Search for the cell housing the specified text and yield its (x, y) center coordinate. 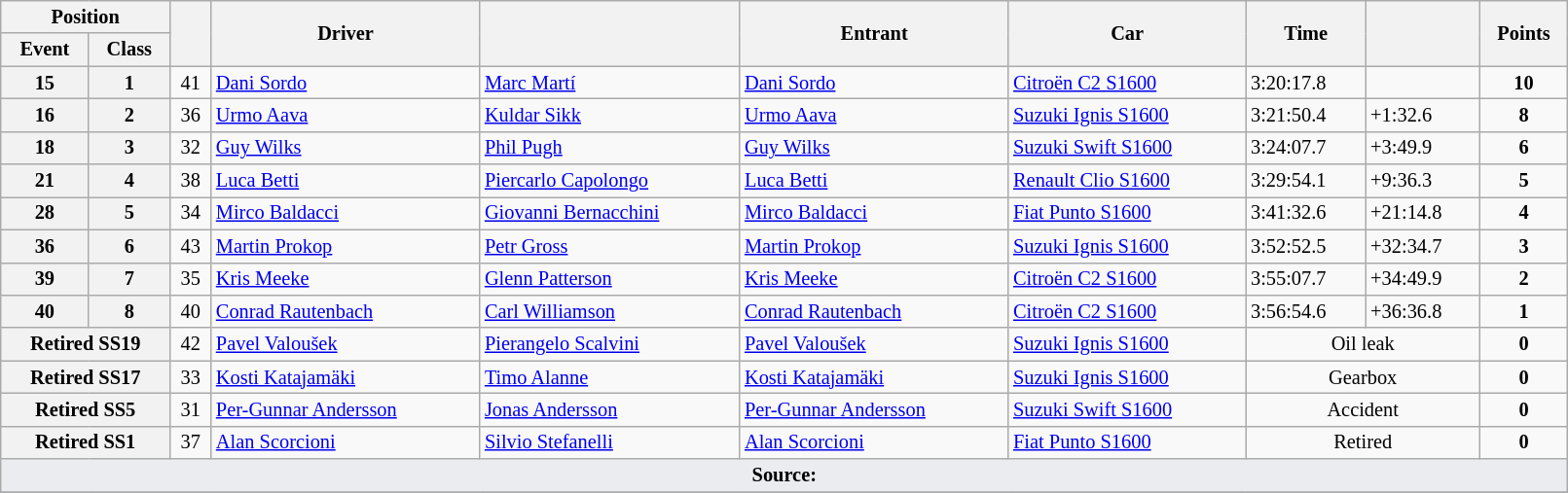
Timo Alanne (609, 377)
Entrant (874, 33)
Kuldar Sikk (609, 115)
16 (45, 115)
Retired SS1 (86, 442)
Renault Clio S1600 (1127, 181)
28 (45, 213)
Retired (1363, 442)
3:56:54.6 (1306, 311)
Petr Gross (609, 246)
Piercarlo Capolongo (609, 181)
42 (191, 344)
3:41:32.6 (1306, 213)
Retired SS17 (86, 377)
Giovanni Bernacchini (609, 213)
Retired SS5 (86, 409)
38 (191, 181)
Phil Pugh (609, 148)
Car (1127, 33)
3:55:07.7 (1306, 279)
3:29:54.1 (1306, 181)
3:52:52.5 (1306, 246)
+36:36.8 (1423, 311)
+3:49.9 (1423, 148)
Retired SS19 (86, 344)
31 (191, 409)
Source: (784, 475)
3:24:07.7 (1306, 148)
Carl Williamson (609, 311)
Oil leak (1363, 344)
Marc Martí (609, 83)
37 (191, 442)
7 (129, 279)
39 (45, 279)
+9:36.3 (1423, 181)
43 (191, 246)
41 (191, 83)
Time (1306, 33)
21 (45, 181)
Silvio Stefanelli (609, 442)
Glenn Patterson (609, 279)
+21:14.8 (1423, 213)
Position (86, 17)
35 (191, 279)
Pierangelo Scalvini (609, 344)
+34:49.9 (1423, 279)
Gearbox (1363, 377)
Event (45, 50)
15 (45, 83)
+32:34.7 (1423, 246)
Accident (1363, 409)
Driver (346, 33)
10 (1524, 83)
Jonas Andersson (609, 409)
+1:32.6 (1423, 115)
Points (1524, 33)
34 (191, 213)
32 (191, 148)
18 (45, 148)
33 (191, 377)
3:20:17.8 (1306, 83)
3:21:50.4 (1306, 115)
Class (129, 50)
